Capture the cell that displays the provided text and extract its (x, y) central coordinate. 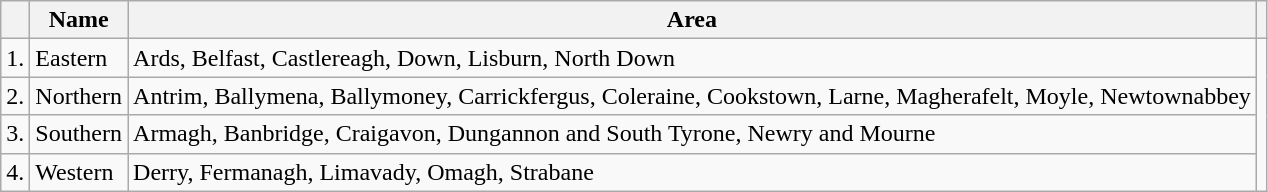
Area (692, 20)
Eastern (79, 58)
Antrim, Ballymena, Ballymoney, Carrickfergus, Coleraine, Cookstown, Larne, Magherafelt, Moyle, Newtownabbey (692, 96)
2. (16, 96)
Derry, Fermanagh, Limavady, Omagh, Strabane (692, 172)
1. (16, 58)
Western (79, 172)
Name (79, 20)
Armagh, Banbridge, Craigavon, Dungannon and South Tyrone, Newry and Mourne (692, 134)
Ards, Belfast, Castlereagh, Down, Lisburn, North Down (692, 58)
Northern (79, 96)
3. (16, 134)
4. (16, 172)
Southern (79, 134)
